Detect which cell encompasses the target text, then output its [X, Y] center coordinate. 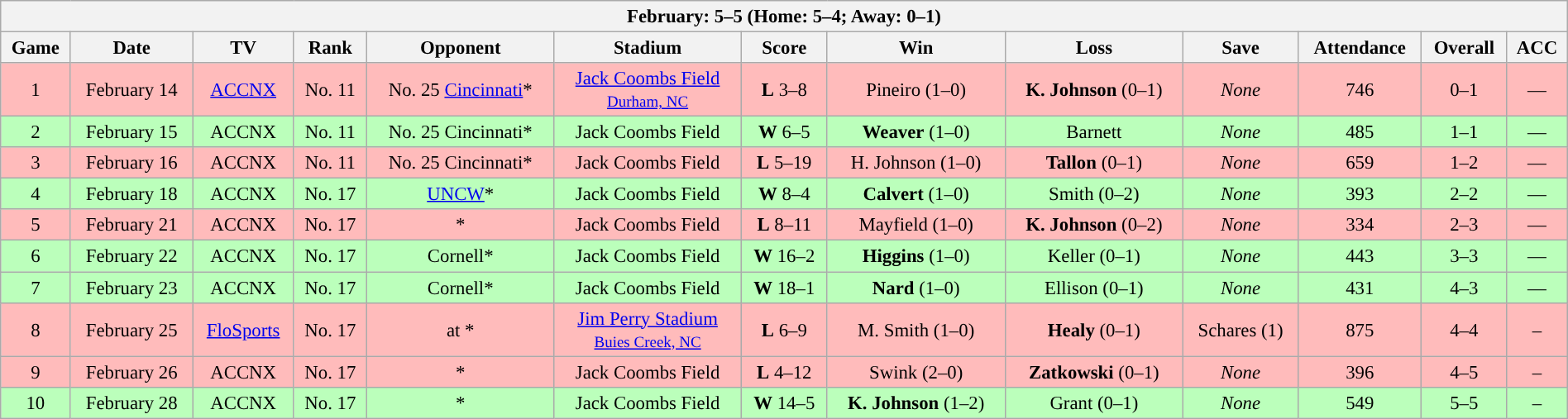
10 [36, 402]
659 [1360, 163]
K. Johnson (0–2) [1093, 225]
9 [36, 372]
2 [36, 132]
Nard (1–0) [916, 287]
Smith (0–2) [1093, 194]
431 [1360, 287]
Higgins (1–0) [916, 256]
UNCW* [461, 194]
5 [36, 225]
K. Johnson (1–2) [916, 402]
443 [1360, 256]
5–5 [1464, 402]
February 26 [131, 372]
746 [1360, 89]
Game [36, 47]
L 6–9 [784, 329]
0–1 [1464, 89]
Calvert (1–0) [916, 194]
Jack Coombs FieldDurham, NC [648, 89]
2–2 [1464, 194]
485 [1360, 132]
L 8–11 [784, 225]
396 [1360, 372]
Weaver (1–0) [916, 132]
3 [36, 163]
6 [36, 256]
4–3 [1464, 287]
8 [36, 329]
at * [461, 329]
February: 5–5 (Home: 5–4; Away: 0–1) [784, 17]
Score [784, 47]
Win [916, 47]
H. Johnson (1–0) [916, 163]
Tallon (0–1) [1093, 163]
Opponent [461, 47]
Schares (1) [1241, 329]
Stadium [648, 47]
3–3 [1464, 256]
K. Johnson (0–1) [1093, 89]
Overall [1464, 47]
W 16–2 [784, 256]
February 21 [131, 225]
Rank [331, 47]
Swink (2–0) [916, 372]
Zatkowski (0–1) [1093, 372]
Attendance [1360, 47]
W 14–5 [784, 402]
393 [1360, 194]
W 18–1 [784, 287]
February 23 [131, 287]
FloSports [243, 329]
1 [36, 89]
Keller (0–1) [1093, 256]
February 14 [131, 89]
1–1 [1464, 132]
4–4 [1464, 329]
Mayfield (1–0) [916, 225]
7 [36, 287]
TV [243, 47]
Save [1241, 47]
ACC [1537, 47]
February 18 [131, 194]
L 3–8 [784, 89]
Date [131, 47]
Pineiro (1–0) [916, 89]
Loss [1093, 47]
L 5–19 [784, 163]
Ellison (0–1) [1093, 287]
4–5 [1464, 372]
L 4–12 [784, 372]
549 [1360, 402]
4 [36, 194]
February 15 [131, 132]
2–3 [1464, 225]
Healy (0–1) [1093, 329]
Grant (0–1) [1093, 402]
875 [1360, 329]
1–2 [1464, 163]
Barnett [1093, 132]
February 28 [131, 402]
Jim Perry StadiumBuies Creek, NC [648, 329]
W 6–5 [784, 132]
W 8–4 [784, 194]
334 [1360, 225]
M. Smith (1–0) [916, 329]
February 25 [131, 329]
February 16 [131, 163]
February 22 [131, 256]
